Return the [x, y] coordinate for the center point of the cell that contains the specified text.  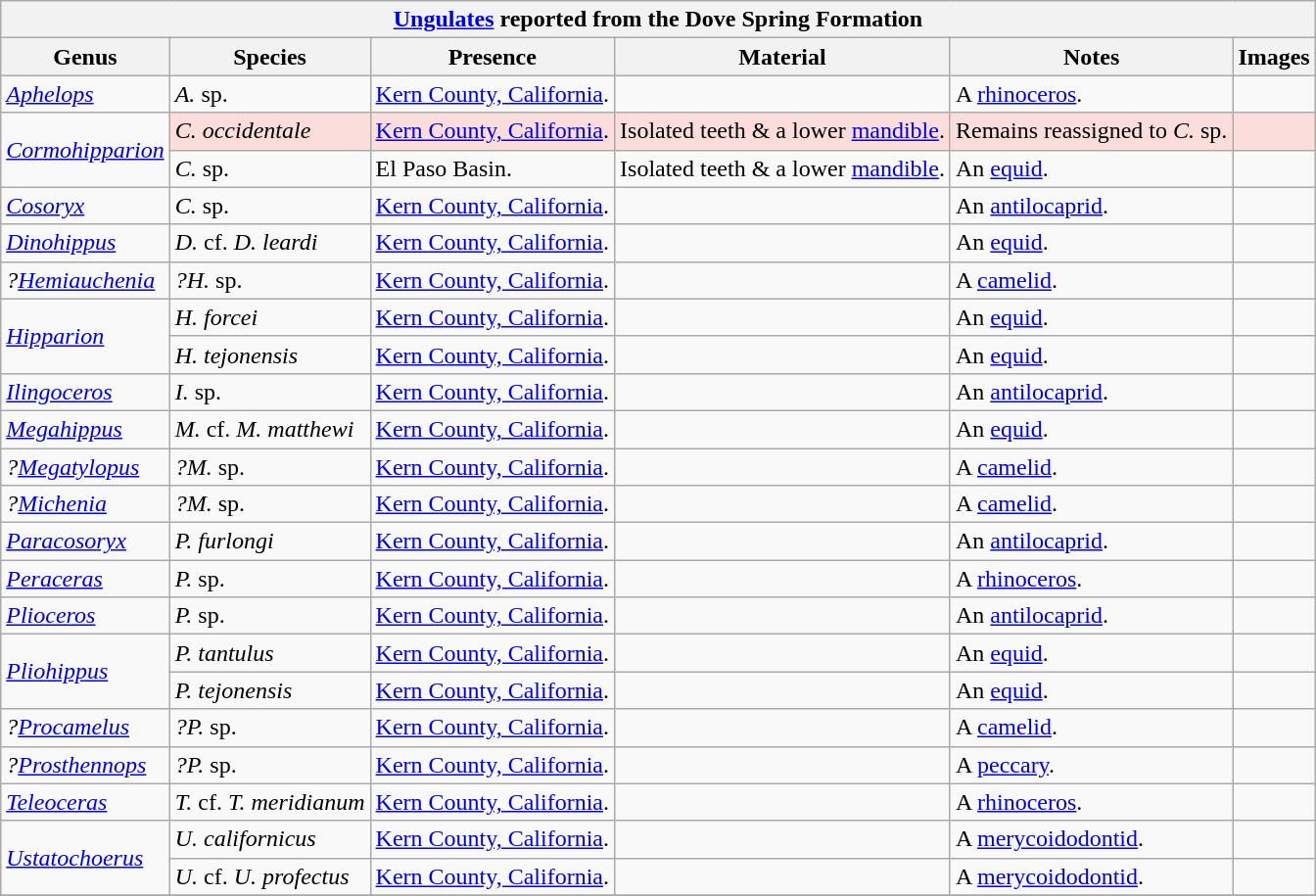
?H. sp. [270, 280]
A peccary. [1091, 765]
Images [1274, 57]
Megahippus [85, 429]
Remains reassigned to C. sp. [1091, 131]
?Prosthennops [85, 765]
Ilingoceros [85, 392]
Species [270, 57]
Peraceras [85, 579]
U. californicus [270, 839]
?Hemiauchenia [85, 280]
Presence [492, 57]
H. forcei [270, 317]
Hipparion [85, 336]
Pliohippus [85, 672]
Material [783, 57]
C. occidentale [270, 131]
Ustatochoerus [85, 858]
U. cf. U. profectus [270, 876]
?Procamelus [85, 728]
A. sp. [270, 94]
Plioceros [85, 616]
I. sp. [270, 392]
P. tejonensis [270, 690]
Genus [85, 57]
?Megatylopus [85, 467]
D. cf. D. leardi [270, 243]
?Michenia [85, 504]
P. furlongi [270, 542]
Cormohipparion [85, 150]
Dinohippus [85, 243]
Teleoceras [85, 802]
T. cf. T. meridianum [270, 802]
H. tejonensis [270, 354]
Paracosoryx [85, 542]
M. cf. M. matthewi [270, 429]
P. tantulus [270, 653]
El Paso Basin. [492, 168]
Aphelops [85, 94]
Notes [1091, 57]
Ungulates reported from the Dove Spring Formation [658, 20]
Cosoryx [85, 206]
